Scan for the cell matching the given text and deliver its [x, y] coordinate at center. 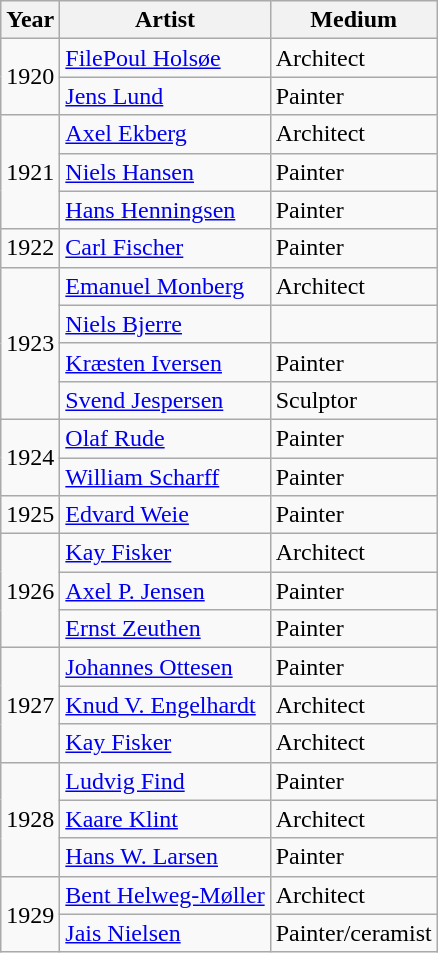
1926 [30, 591]
1927 [30, 705]
Hans Henningsen [165, 210]
Edvard Weie [165, 515]
Niels Hansen [165, 172]
Svend Jespersen [165, 400]
FilePoul Holsøe [165, 58]
Year [30, 20]
1920 [30, 77]
1925 [30, 515]
Johannes Ottesen [165, 667]
1922 [30, 248]
1929 [30, 914]
Sculptor [354, 400]
Artist [165, 20]
Painter/ceramist [354, 933]
Hans W. Larsen [165, 857]
Ernst Zeuthen [165, 629]
Jais Nielsen [165, 933]
Kaare Klint [165, 819]
Emanuel Monberg [165, 286]
1924 [30, 457]
Jens Lund [165, 96]
Olaf Rude [165, 438]
1928 [30, 819]
Knud V. Engelhardt [165, 705]
Kræsten Iversen [165, 362]
Axel P. Jensen [165, 591]
1923 [30, 343]
1921 [30, 172]
Ludvig Find [165, 781]
Axel Ekberg [165, 134]
Niels Bjerre [165, 324]
Medium [354, 20]
William Scharff [165, 477]
Bent Helweg-Møller [165, 895]
Carl Fischer [165, 248]
